Find where the given text appears and provide that cell's center as [X, Y] coordinate. 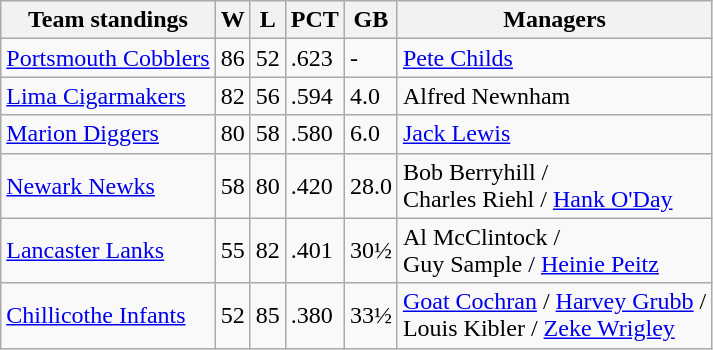
.623 [314, 58]
.594 [314, 96]
4.0 [370, 96]
GB [370, 20]
Lancaster Lanks [108, 250]
Managers [554, 20]
Newark Newks [108, 186]
Goat Cochran / Harvey Grubb / Louis Kibler / Zeke Wrigley [554, 316]
.380 [314, 316]
Team standings [108, 20]
Lima Cigarmakers [108, 96]
Jack Lewis [554, 134]
Portsmouth Cobblers [108, 58]
Al McClintock / Guy Sample / Heinie Peitz [554, 250]
W [232, 20]
33½ [370, 316]
56 [268, 96]
PCT [314, 20]
Bob Berryhill / Charles Riehl / Hank O'Day [554, 186]
Marion Diggers [108, 134]
.420 [314, 186]
.580 [314, 134]
Alfred Newnham [554, 96]
Chillicothe Infants [108, 316]
30½ [370, 250]
- [370, 58]
28.0 [370, 186]
55 [232, 250]
Pete Childs [554, 58]
86 [232, 58]
.401 [314, 250]
85 [268, 316]
L [268, 20]
6.0 [370, 134]
